Provide the [x, y] coordinate of the cell's center where the given text is located.  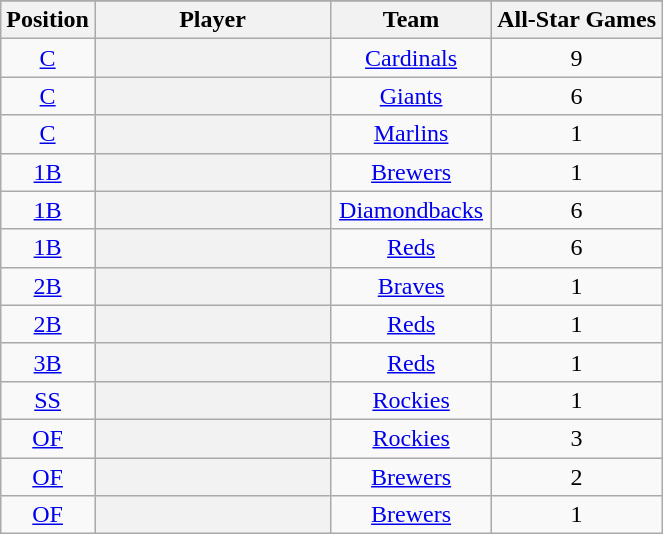
3B [48, 362]
Braves [412, 286]
Position [48, 20]
All-Star Games [577, 20]
Giants [412, 96]
Cardinals [412, 58]
9 [577, 58]
SS [48, 400]
Marlins [412, 134]
Diamondbacks [412, 210]
Player [212, 20]
Team [412, 20]
2 [577, 477]
3 [577, 438]
